Extract the [x, y] coordinate from the center of the cell holding the provided text.  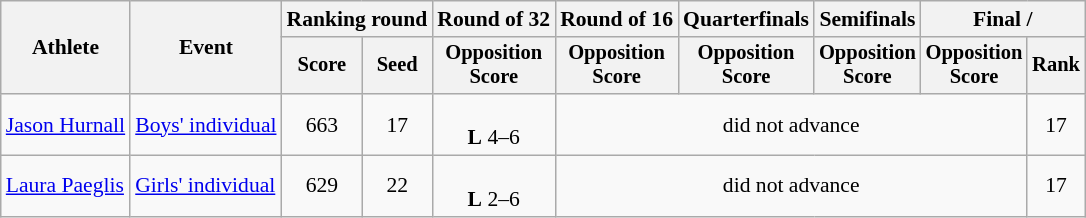
Round of 32 [494, 19]
Final / [1003, 19]
Rank [1056, 66]
Semifinals [868, 19]
663 [322, 124]
Seed [397, 66]
L 4–6 [494, 124]
Ranking round [358, 19]
L 2–6 [494, 186]
Girls' individual [206, 186]
629 [322, 186]
Boys' individual [206, 124]
Laura Paeglis [66, 186]
Round of 16 [616, 19]
Score [322, 66]
Quarterfinals [746, 19]
Jason Hurnall [66, 124]
Athlete [66, 48]
Event [206, 48]
22 [397, 186]
